Provide the (x, y) coordinate of the cell's center where the given text is located.  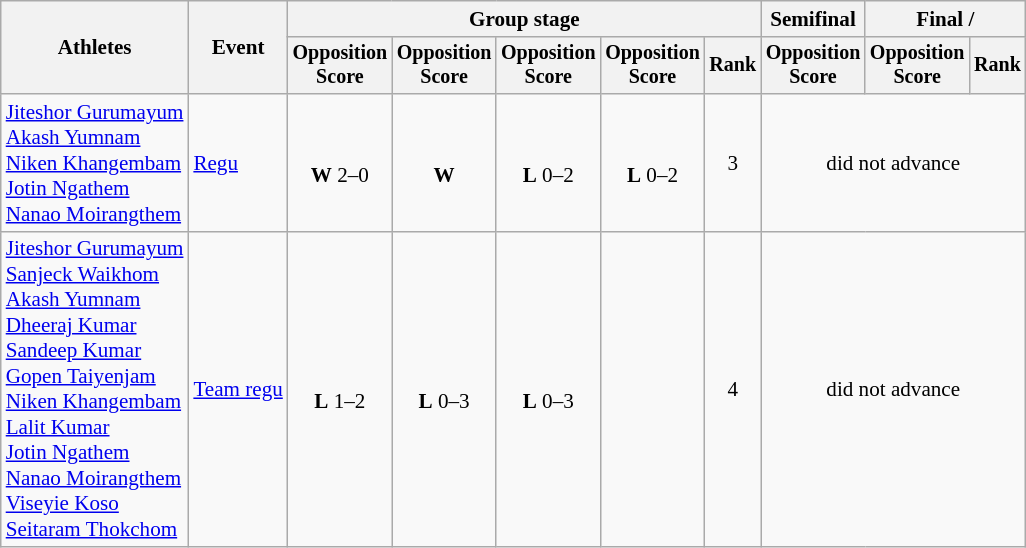
Group stage (524, 18)
W (444, 162)
3 (733, 162)
Final / (945, 18)
Jiteshor GurumayumAkash YumnamNiken KhangembamJotin NgathemNanao Moirangthem (95, 162)
4 (733, 389)
Event (238, 48)
Athletes (95, 48)
L 1–2 (340, 389)
W 2–0 (340, 162)
Team regu (238, 389)
Semifinal (813, 18)
Regu (238, 162)
